Find where the given text appears and provide that cell's center as [x, y] coordinate. 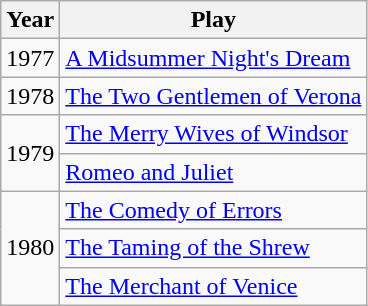
The Taming of the Shrew [214, 248]
Year [30, 20]
The Merry Wives of Windsor [214, 134]
The Two Gentlemen of Verona [214, 96]
A Midsummer Night's Dream [214, 58]
1979 [30, 153]
1978 [30, 96]
1980 [30, 248]
The Merchant of Venice [214, 286]
1977 [30, 58]
Play [214, 20]
Romeo and Juliet [214, 172]
The Comedy of Errors [214, 210]
